Return the (x, y) coordinate for the center point of the cell that contains the specified text.  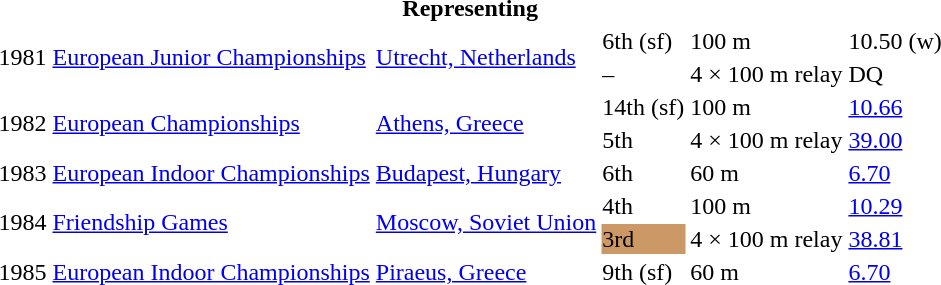
European Indoor Championships (211, 173)
Moscow, Soviet Union (486, 222)
3rd (644, 239)
Friendship Games (211, 222)
6th (sf) (644, 41)
Athens, Greece (486, 124)
6th (644, 173)
European Junior Championships (211, 58)
Utrecht, Netherlands (486, 58)
European Championships (211, 124)
60 m (766, 173)
– (644, 74)
Budapest, Hungary (486, 173)
5th (644, 140)
4th (644, 206)
14th (sf) (644, 107)
